From the cell containing the given text, extract its center point as (X, Y) coordinate. 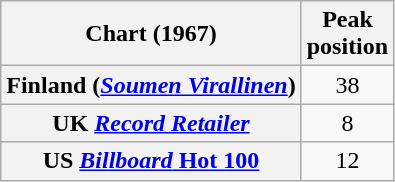
8 (347, 123)
UK Record Retailer (151, 123)
Chart (1967) (151, 34)
US Billboard Hot 100 (151, 161)
Peakposition (347, 34)
Finland (Soumen Virallinen) (151, 85)
38 (347, 85)
12 (347, 161)
